Provide the [X, Y] coordinate of the cell's center where the given text is located.  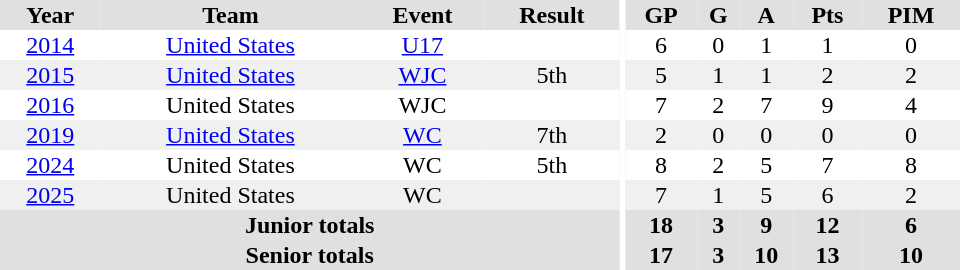
Event [422, 15]
12 [828, 225]
4 [911, 105]
2016 [50, 105]
Senior totals [310, 255]
13 [828, 255]
Result [552, 15]
PIM [911, 15]
Pts [828, 15]
Year [50, 15]
7th [552, 135]
U17 [422, 45]
G [718, 15]
18 [661, 225]
2024 [50, 165]
2019 [50, 135]
A [766, 15]
17 [661, 255]
Team [231, 15]
Junior totals [310, 225]
GP [661, 15]
2025 [50, 195]
2015 [50, 75]
2014 [50, 45]
